For the text-containing cell, return its midpoint in [X, Y] coordinate format. 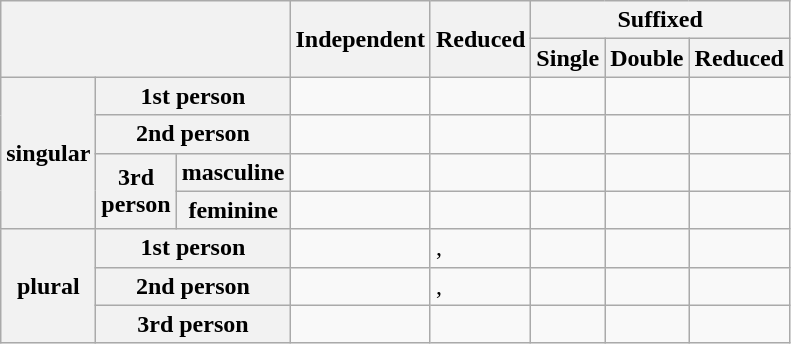
Double [647, 58]
Independent [360, 39]
3rd person [193, 324]
plural [48, 286]
3rdperson [136, 191]
singular [48, 153]
feminine [233, 210]
Suffixed [660, 20]
masculine [233, 172]
Single [568, 58]
